Output the [X, Y] coordinate of the center of the cell containing the given text.  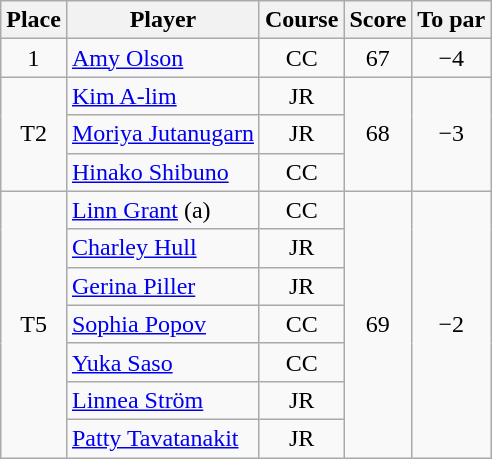
Place [34, 20]
To par [452, 20]
Kim A-lim [162, 96]
Charley Hull [162, 248]
Hinako Shibuno [162, 172]
69 [378, 324]
T2 [34, 134]
Linnea Ström [162, 400]
Amy Olson [162, 58]
Course [301, 20]
Player [162, 20]
−3 [452, 134]
Gerina Piller [162, 286]
Score [378, 20]
Patty Tavatanakit [162, 438]
T5 [34, 324]
−2 [452, 324]
Sophia Popov [162, 324]
Moriya Jutanugarn [162, 134]
Linn Grant (a) [162, 210]
Yuka Saso [162, 362]
67 [378, 58]
68 [378, 134]
1 [34, 58]
−4 [452, 58]
